Identify which cell holds the provided text, then report its (x, y) central coordinate. 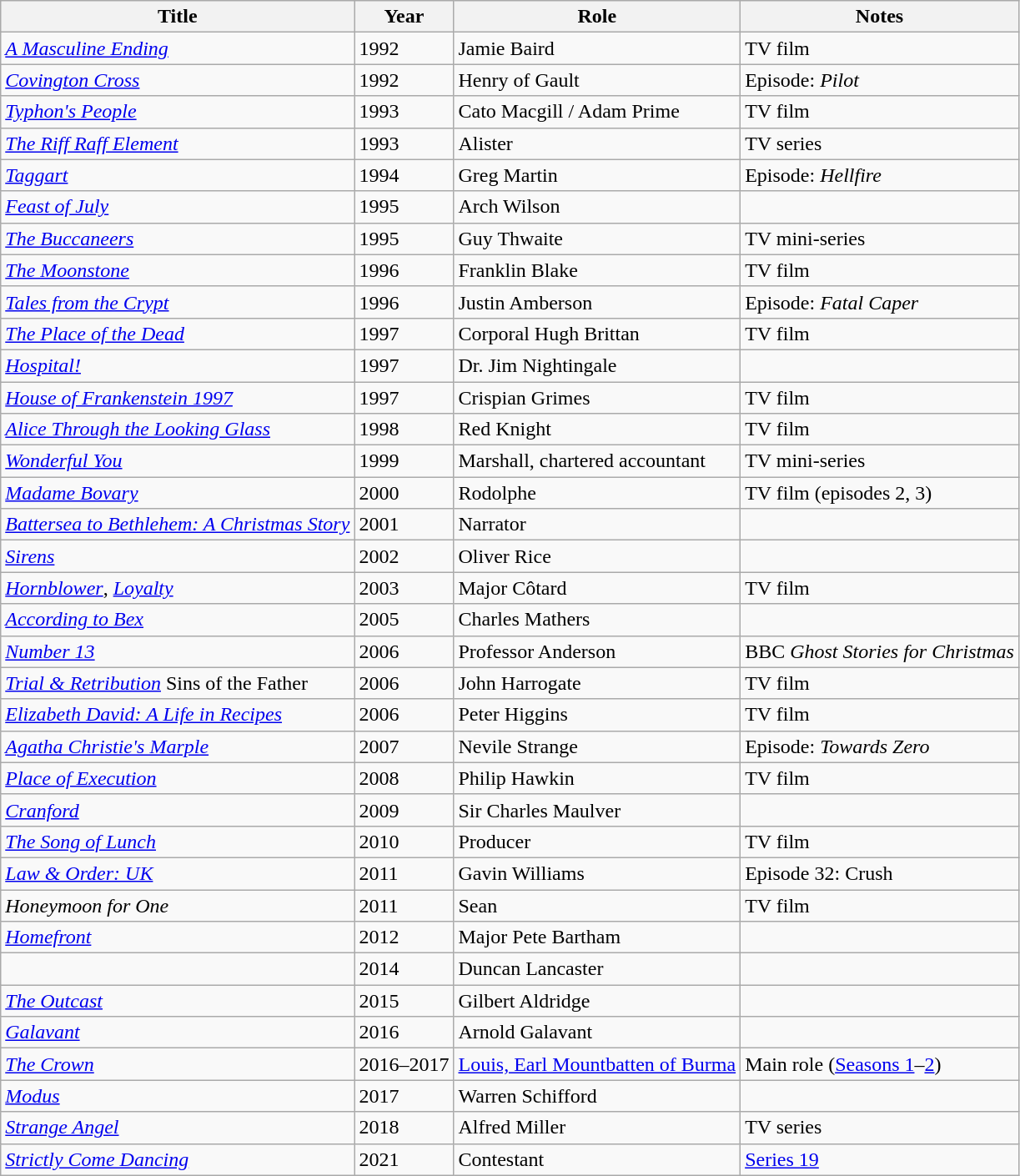
Elizabeth David: A Life in Recipes (178, 715)
2005 (404, 620)
Charles Mathers (597, 620)
2008 (404, 778)
Law & Order: UK (178, 873)
Greg Martin (597, 175)
Duncan Lancaster (597, 969)
Year (404, 17)
Episode: Fatal Caper (880, 302)
Nevile Strange (597, 746)
Red Knight (597, 430)
Trial & Retribution Sins of the Father (178, 683)
Main role (Seasons 1–2) (880, 1064)
House of Frankenstein 1997 (178, 398)
Alfred Miller (597, 1128)
Alice Through the Looking Glass (178, 430)
The Moonstone (178, 270)
Typhon's People (178, 112)
Professor Anderson (597, 651)
Corporal Hugh Brittan (597, 334)
Honeymoon for One (178, 905)
2015 (404, 1001)
Feast of July (178, 207)
Hospital! (178, 365)
Contestant (597, 1159)
Strange Angel (178, 1128)
1999 (404, 461)
2002 (404, 556)
Sir Charles Maulver (597, 810)
2010 (404, 842)
Major Côtard (597, 588)
Philip Hawkin (597, 778)
Justin Amberson (597, 302)
1998 (404, 430)
2014 (404, 969)
TV film (episodes 2, 3) (880, 493)
Wonderful You (178, 461)
The Place of the Dead (178, 334)
Major Pete Bartham (597, 937)
The Outcast (178, 1001)
Episode: Towards Zero (880, 746)
Louis, Earl Mountbatten of Burma (597, 1064)
Battersea to Bethlehem: A Christmas Story (178, 525)
Agatha Christie's Marple (178, 746)
Title (178, 17)
2016 (404, 1033)
2021 (404, 1159)
A Masculine Ending (178, 48)
Producer (597, 842)
BBC Ghost Stories for Christmas (880, 651)
The Riff Raff Element (178, 143)
Number 13 (178, 651)
Guy Thwaite (597, 239)
Episode 32: Crush (880, 873)
Oliver Rice (597, 556)
Peter Higgins (597, 715)
Henry of Gault (597, 80)
Episode: Hellfire (880, 175)
Arch Wilson (597, 207)
The Crown (178, 1064)
Episode: Pilot (880, 80)
Rodolphe (597, 493)
Strictly Come Dancing (178, 1159)
2017 (404, 1096)
2012 (404, 937)
Gilbert Aldridge (597, 1001)
Alister (597, 143)
Cato Macgill / Adam Prime (597, 112)
2018 (404, 1128)
Series 19 (880, 1159)
Franklin Blake (597, 270)
Notes (880, 17)
Covington Cross (178, 80)
Hornblower, Loyalty (178, 588)
Role (597, 17)
2007 (404, 746)
Marshall, chartered accountant (597, 461)
Cranford (178, 810)
Gavin Williams (597, 873)
Place of Execution (178, 778)
Madame Bovary (178, 493)
The Buccaneers (178, 239)
Warren Schifford (597, 1096)
John Harrogate (597, 683)
Dr. Jim Nightingale (597, 365)
Taggart (178, 175)
Tales from the Crypt (178, 302)
Sirens (178, 556)
According to Bex (178, 620)
2003 (404, 588)
Modus (178, 1096)
Jamie Baird (597, 48)
2000 (404, 493)
The Song of Lunch (178, 842)
2001 (404, 525)
Crispian Grimes (597, 398)
Sean (597, 905)
2016–2017 (404, 1064)
Arnold Galavant (597, 1033)
Narrator (597, 525)
2009 (404, 810)
Homefront (178, 937)
1994 (404, 175)
Galavant (178, 1033)
